Return [X, Y] of the center of cell containing provided text 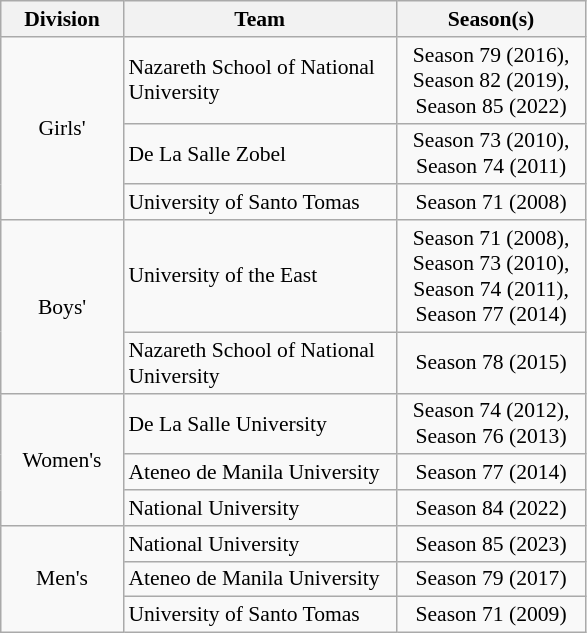
Team [260, 19]
Women's [62, 459]
De La Salle Zobel [260, 154]
Season 79 (2016), Season 82 (2019), Season 85 (2022) [491, 80]
Season 78 (2015) [491, 362]
Season 71 (2009) [491, 615]
Season 73 (2010), Season 74 (2011) [491, 154]
Girls' [62, 128]
Division [62, 19]
Season 74 (2012), Season 76 (2013) [491, 424]
Season 77 (2014) [491, 473]
Season 85 (2023) [491, 544]
Season 71 (2008), Season 73 (2010), Season 74 (2011), Season 77 (2014) [491, 276]
Season 79 (2017) [491, 579]
University of the East [260, 276]
Men's [62, 580]
Season 71 (2008) [491, 203]
Season 84 (2022) [491, 508]
Boys' [62, 306]
De La Salle University [260, 424]
Season(s) [491, 19]
